Determine the [X, Y] coordinate at the center of the cell enclosing the given text.  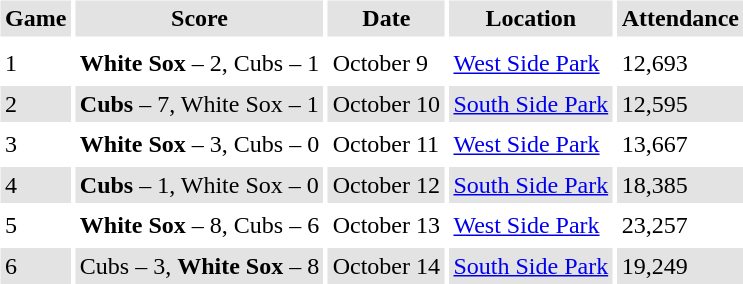
Attendance [680, 18]
1 [35, 64]
13,667 [680, 144]
Cubs – 3, White Sox – 8 [199, 266]
October 13 [386, 226]
Date [386, 18]
3 [35, 144]
White Sox – 3, Cubs – 0 [199, 144]
October 12 [386, 185]
2 [35, 104]
19,249 [680, 266]
12,693 [680, 64]
4 [35, 185]
White Sox – 2, Cubs – 1 [199, 64]
October 14 [386, 266]
6 [35, 266]
Location [531, 18]
Game [35, 18]
Score [199, 18]
12,595 [680, 104]
23,257 [680, 226]
Cubs – 7, White Sox – 1 [199, 104]
Cubs – 1, White Sox – 0 [199, 185]
18,385 [680, 185]
October 9 [386, 64]
October 11 [386, 144]
5 [35, 226]
October 10 [386, 104]
White Sox – 8, Cubs – 6 [199, 226]
